Search for the cell housing the specified text and yield its [X, Y] center coordinate. 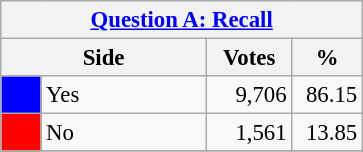
9,706 [249, 95]
% [328, 58]
13.85 [328, 133]
Votes [249, 58]
1,561 [249, 133]
Side [104, 58]
Yes [124, 95]
Question A: Recall [182, 20]
86.15 [328, 95]
No [124, 133]
